For the text-containing cell, return its midpoint in (x, y) coordinate format. 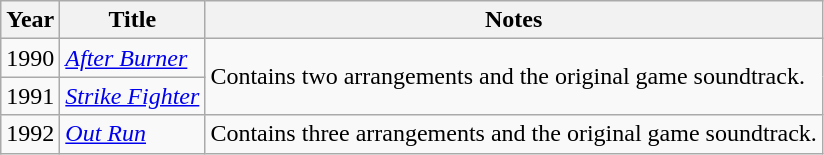
Strike Fighter (132, 96)
1990 (30, 58)
Out Run (132, 134)
After Burner (132, 58)
1992 (30, 134)
Year (30, 20)
Notes (514, 20)
Title (132, 20)
Contains two arrangements and the original game soundtrack. (514, 77)
1991 (30, 96)
Contains three arrangements and the original game soundtrack. (514, 134)
